Pinpoint the cell where the given text exists, returning its (X, Y) midpoint coordinate. 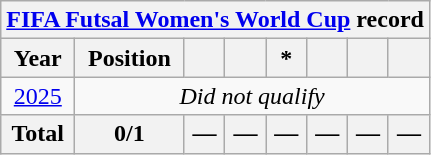
Did not qualify (252, 96)
2025 (38, 96)
0/1 (130, 134)
Total (38, 134)
Year (38, 58)
Position (130, 58)
* (286, 58)
FIFA Futsal Women's World Cup record (216, 20)
